Determine the [X, Y] coordinate at the center of the cell enclosing the given text.  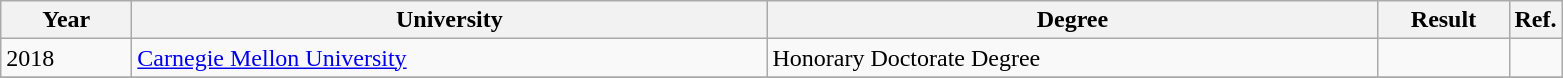
Result [1444, 20]
University [450, 20]
Year [66, 20]
Ref. [1536, 20]
Honorary Doctorate Degree [1072, 58]
2018 [66, 58]
Degree [1072, 20]
Carnegie Mellon University [450, 58]
